Extract the [x, y] coordinate from the center of the cell holding the provided text.  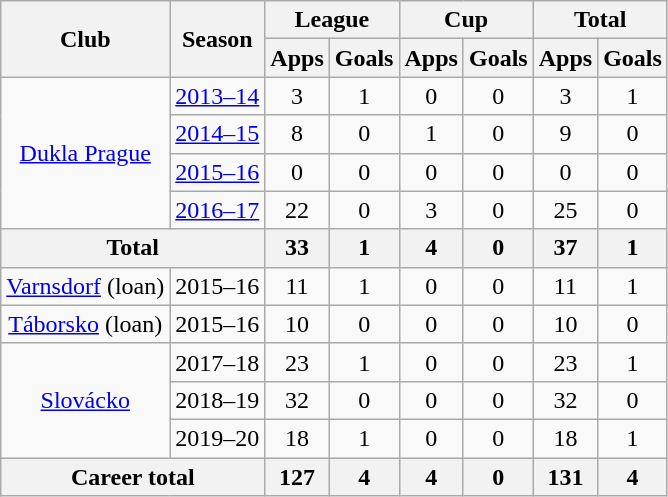
22 [297, 210]
Táborsko (loan) [86, 324]
2019–20 [218, 438]
8 [297, 134]
Cup [466, 20]
2018–19 [218, 400]
37 [565, 248]
2013–14 [218, 96]
33 [297, 248]
Season [218, 39]
Dukla Prague [86, 153]
League [332, 20]
9 [565, 134]
2014–15 [218, 134]
131 [565, 477]
Career total [133, 477]
127 [297, 477]
Club [86, 39]
25 [565, 210]
2017–18 [218, 362]
Slovácko [86, 400]
2016–17 [218, 210]
Varnsdorf (loan) [86, 286]
